Find where the given text appears and provide that cell's center as [x, y] coordinate. 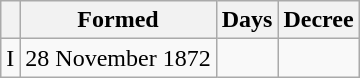
28 November 1872 [118, 58]
Decree [318, 20]
Formed [118, 20]
Days [247, 20]
I [10, 58]
